For the text-containing cell, return its midpoint in (x, y) coordinate format. 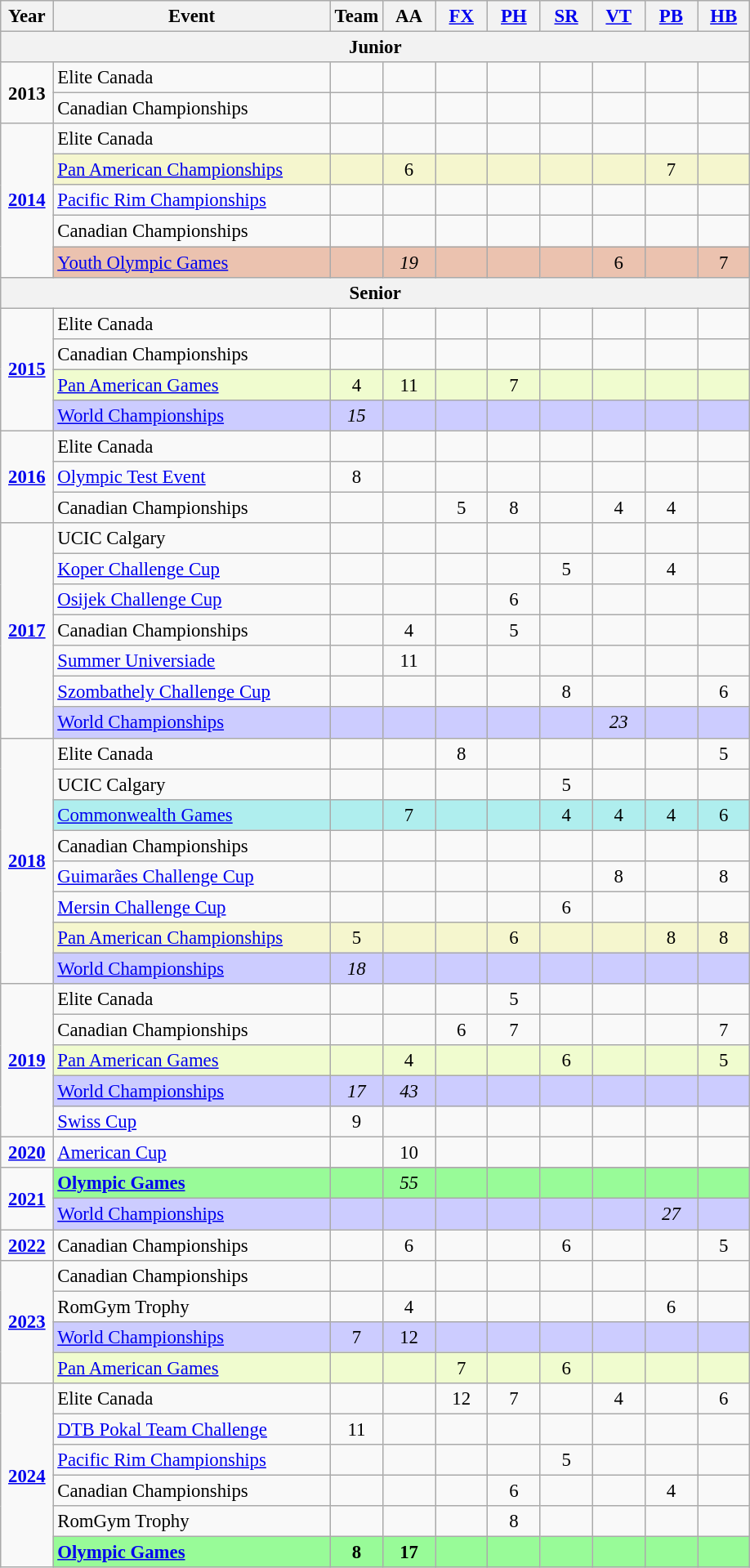
Team (356, 16)
27 (671, 1214)
2013 (27, 93)
2014 (27, 200)
Year (27, 16)
2023 (27, 1321)
VT (618, 16)
55 (408, 1184)
HB (724, 16)
9 (356, 1122)
PH (514, 16)
2022 (27, 1245)
19 (408, 262)
2021 (27, 1199)
PB (671, 16)
2017 (27, 631)
Event (191, 16)
Szombathely Challenge Cup (191, 692)
15 (356, 416)
2018 (27, 861)
2019 (27, 1061)
18 (356, 968)
FX (462, 16)
Summer Universiade (191, 661)
2020 (27, 1153)
Osijek Challenge Cup (191, 600)
SR (566, 16)
2016 (27, 477)
43 (408, 1092)
Olympic Test Event (191, 477)
Senior (376, 293)
2024 (27, 1476)
Koper Challenge Cup (191, 570)
AA (408, 16)
23 (618, 723)
Junior (376, 47)
Mersin Challenge Cup (191, 907)
2015 (27, 369)
10 (408, 1153)
Youth Olympic Games (191, 262)
Commonwealth Games (191, 815)
Swiss Cup (191, 1122)
Guimarães Challenge Cup (191, 877)
American Cup (191, 1153)
DTB Pokal Team Challenge (191, 1429)
